Locate the cell with the specified text and output its (X, Y) center coordinate. 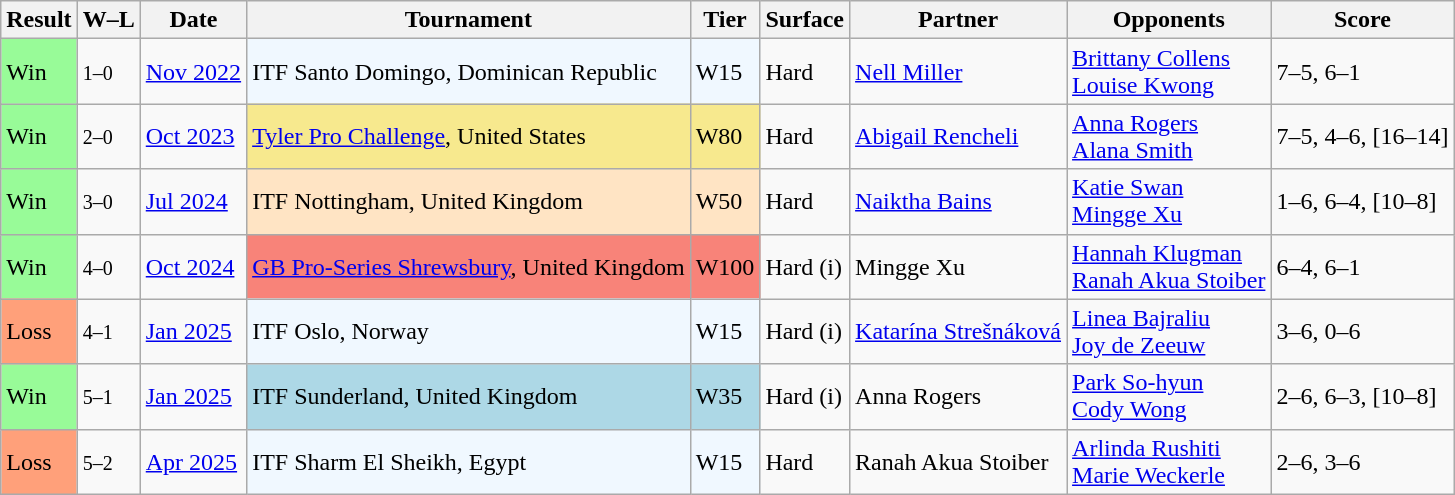
Hannah Klugman Ranah Akua Stoiber (1169, 266)
Anna Rogers (958, 396)
Partner (958, 20)
Linea Bajraliu Joy de Zeeuw (1169, 332)
ITF Oslo, Norway (468, 332)
Brittany Collens Louise Kwong (1169, 72)
W50 (725, 202)
W–L (108, 20)
Arlinda Rushiti Marie Weckerle (1169, 462)
Ranah Akua Stoiber (958, 462)
Surface (805, 20)
7–5, 4–6, [16–14] (1362, 136)
Naiktha Bains (958, 202)
2–6, 3–6 (1362, 462)
Opponents (1169, 20)
5–2 (108, 462)
Oct 2023 (193, 136)
4–0 (108, 266)
GB Pro-Series Shrewsbury, United Kingdom (468, 266)
7–5, 6–1 (1362, 72)
W80 (725, 136)
ITF Sunderland, United Kingdom (468, 396)
Result (39, 20)
Anna Rogers Alana Smith (1169, 136)
Nov 2022 (193, 72)
6–4, 6–1 (1362, 266)
Park So-hyun Cody Wong (1169, 396)
W100 (725, 266)
3–6, 0–6 (1362, 332)
ITF Santo Domingo, Dominican Republic (468, 72)
1–6, 6–4, [10–8] (1362, 202)
Date (193, 20)
Oct 2024 (193, 266)
1–0 (108, 72)
2–0 (108, 136)
4–1 (108, 332)
Score (1362, 20)
Mingge Xu (958, 266)
Tier (725, 20)
Tournament (468, 20)
Apr 2025 (193, 462)
Katarína Strešnáková (958, 332)
ITF Nottingham, United Kingdom (468, 202)
Abigail Rencheli (958, 136)
Katie Swan Mingge Xu (1169, 202)
Tyler Pro Challenge, United States (468, 136)
5–1 (108, 396)
Nell Miller (958, 72)
2–6, 6–3, [10–8] (1362, 396)
Jul 2024 (193, 202)
W35 (725, 396)
ITF Sharm El Sheikh, Egypt (468, 462)
3–0 (108, 202)
